Capture the cell that displays the provided text and extract its (x, y) central coordinate. 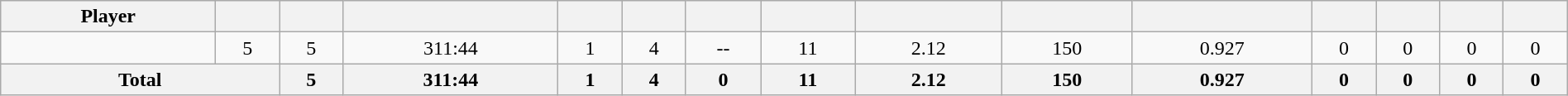
-- (723, 48)
Total (141, 79)
Player (108, 17)
